Find where the given text appears and provide that cell's center as (X, Y) coordinate. 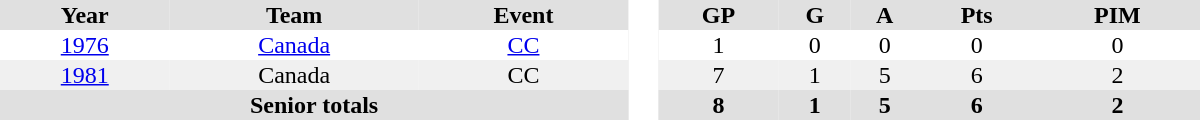
Senior totals (314, 105)
7 (718, 75)
1976 (85, 45)
Year (85, 15)
GP (718, 15)
Pts (976, 15)
A (885, 15)
PIM (1118, 15)
1981 (85, 75)
Event (524, 15)
Team (294, 15)
8 (718, 105)
G (815, 15)
